Return the [X, Y] coordinate for the center point of the cell that contains the specified text.  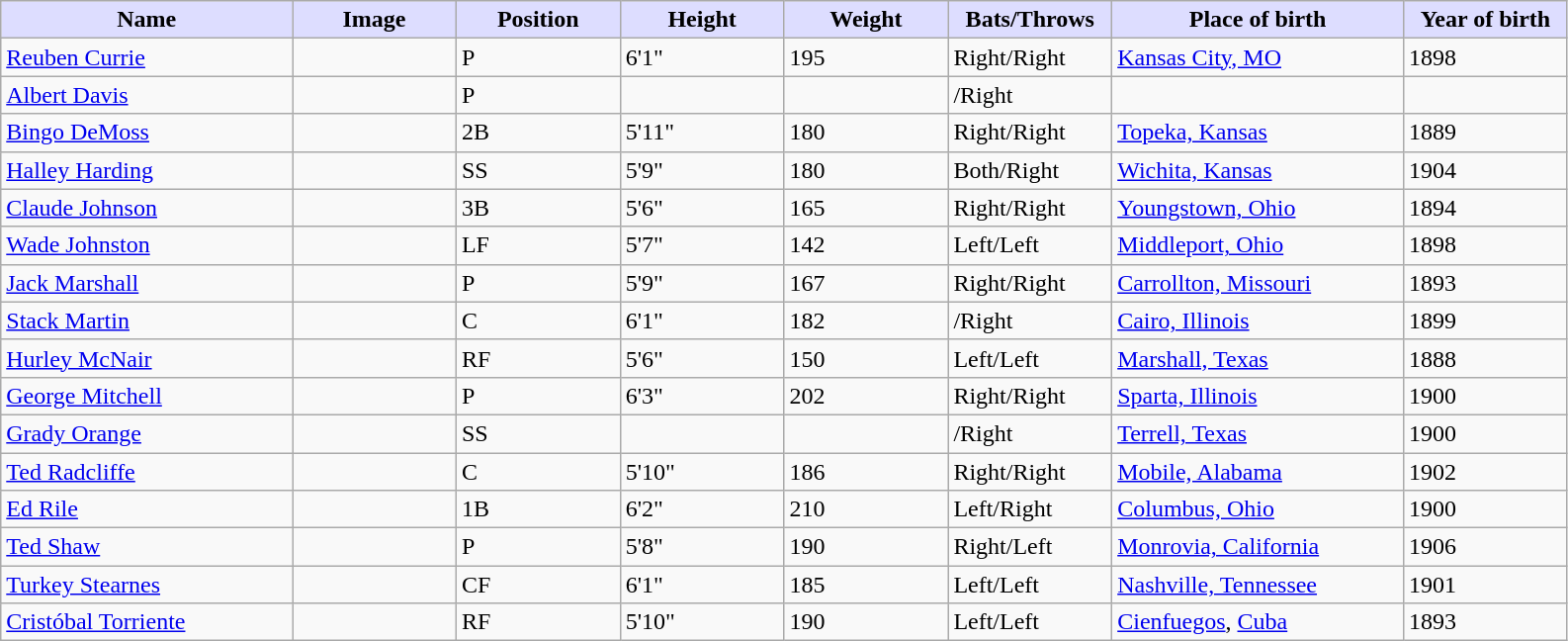
Hurley McNair [146, 358]
3B [538, 208]
Wade Johnston [146, 245]
Monrovia, California [1258, 547]
Sparta, Illinois [1258, 396]
2B [538, 133]
Marshall, Texas [1258, 358]
Kansas City, MO [1258, 57]
CF [538, 585]
Grady Orange [146, 433]
1906 [1485, 547]
Ted Shaw [146, 547]
Name [146, 20]
Height [702, 20]
Weight [866, 20]
Nashville, Tennessee [1258, 585]
Claude Johnson [146, 208]
Topeka, Kansas [1258, 133]
1904 [1485, 170]
Left/Right [1030, 509]
Halley Harding [146, 170]
Albert Davis [146, 95]
182 [866, 320]
Mobile, Alabama [1258, 472]
Cienfuegos, Cuba [1258, 622]
George Mitchell [146, 396]
Both/Right [1030, 170]
Middleport, Ohio [1258, 245]
Turkey Stearnes [146, 585]
Place of birth [1258, 20]
Cairo, Illinois [1258, 320]
Ted Radcliffe [146, 472]
1888 [1485, 358]
1902 [1485, 472]
1889 [1485, 133]
1894 [1485, 208]
Jack Marshall [146, 283]
Image [375, 20]
5'7" [702, 245]
195 [866, 57]
6'2" [702, 509]
202 [866, 396]
185 [866, 585]
Position [538, 20]
142 [866, 245]
Right/Left [1030, 547]
Terrell, Texas [1258, 433]
Columbus, Ohio [1258, 509]
150 [866, 358]
5'11" [702, 133]
Reuben Currie [146, 57]
Wichita, Kansas [1258, 170]
1901 [1485, 585]
Stack Martin [146, 320]
Cristóbal Torriente [146, 622]
Year of birth [1485, 20]
LF [538, 245]
Ed Rile [146, 509]
1B [538, 509]
Carrollton, Missouri [1258, 283]
Bingo DeMoss [146, 133]
186 [866, 472]
Youngstown, Ohio [1258, 208]
1899 [1485, 320]
210 [866, 509]
6'3" [702, 396]
167 [866, 283]
165 [866, 208]
5'8" [702, 547]
Bats/Throws [1030, 20]
